From the cell containing the given text, extract its center point as [X, Y] coordinate. 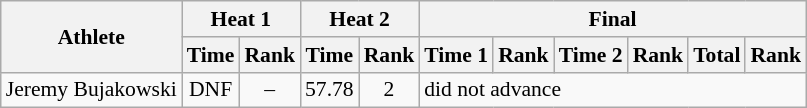
Total [716, 55]
Final [612, 19]
Athlete [92, 36]
DNF [211, 90]
did not advance [612, 90]
57.78 [330, 90]
2 [390, 90]
Heat 2 [360, 19]
Time 1 [456, 55]
Jeremy Bujakowski [92, 90]
– [270, 90]
Heat 1 [241, 19]
Time 2 [591, 55]
